Provide the (X, Y) coordinate of the cell's center where the given text is located.  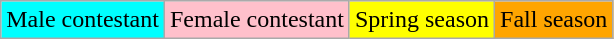
Female contestant (256, 20)
Male contestant (83, 20)
Spring season (422, 20)
Fall season (554, 20)
